Identify which cell holds the provided text, then report its [x, y] central coordinate. 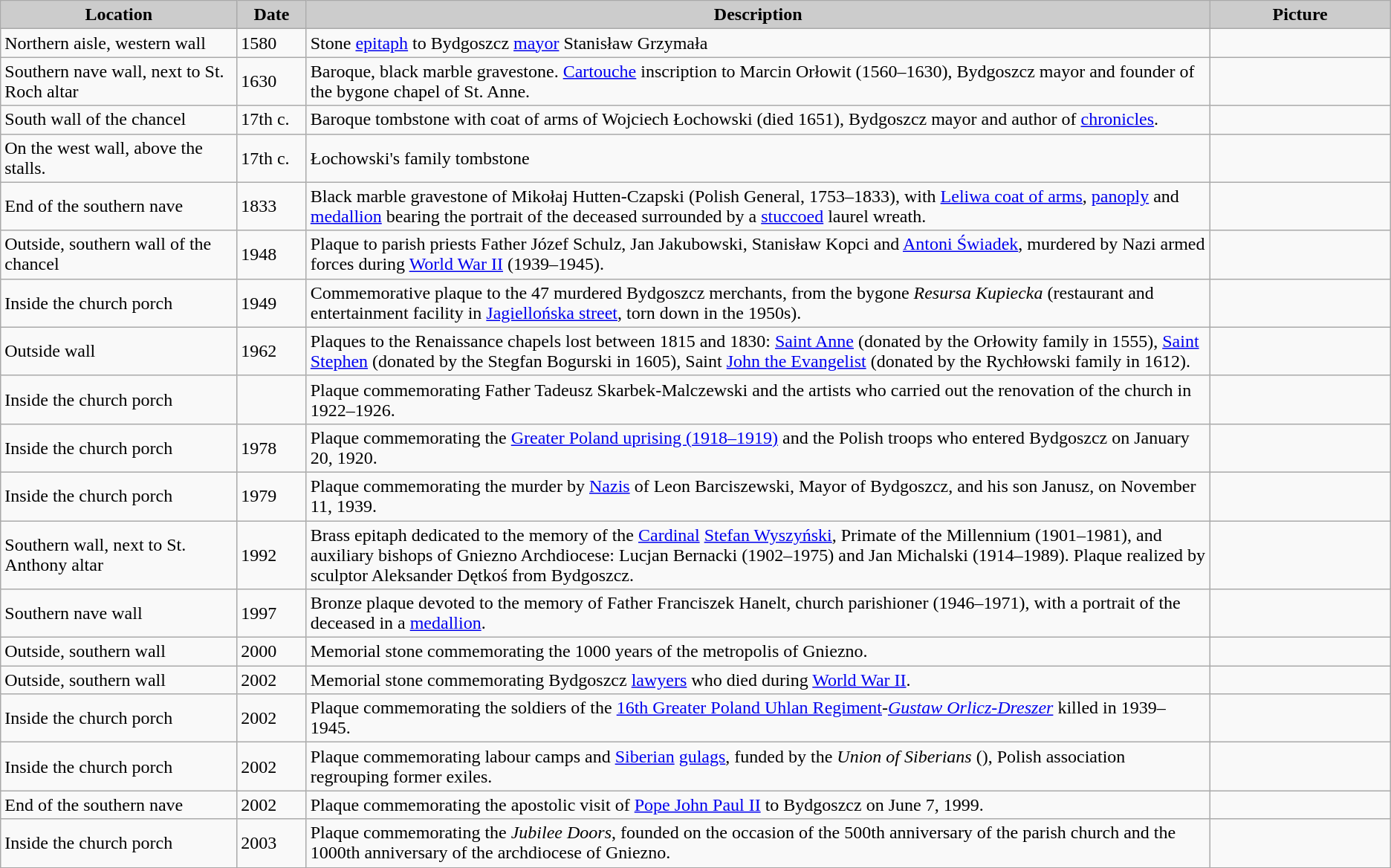
Bronze plaque devoted to the memory of Father Franciszek Hanelt, church parishioner (1946–1971), with a portrait of the deceased in a medallion. [758, 614]
Stone epitaph to Bydgoszcz mayor Stanisław Grzymała [758, 43]
Łochowski's family tombstone [758, 158]
1630 [272, 82]
Description [758, 15]
Southern wall, next to St. Anthony altar [119, 554]
Picture [1300, 15]
On the west wall, above the stalls. [119, 158]
Plaque commemorating the murder by Nazis of Leon Barciszewski, Mayor of Bydgoszcz, and his son Janusz, on November 11, 1939. [758, 496]
Southern nave wall [119, 614]
Baroque tombstone with coat of arms of Wojciech Łochowski (died 1651), Bydgoszcz mayor and author of chronicles. [758, 120]
Plaque commemorating the apostolic visit of Pope John Paul II to Bydgoszcz on June 7, 1999. [758, 805]
1962 [272, 351]
1949 [272, 303]
South wall of the chancel [119, 120]
Plaque commemorating labour camps and Siberian gulags, funded by the Union of Siberians (), Polish association regrouping former exiles. [758, 767]
2000 [272, 652]
1997 [272, 614]
Northern aisle, western wall [119, 43]
Date [272, 15]
Outside, southern wall of the chancel [119, 254]
Memorial stone commemorating Bydgoszcz lawyers who died during World War II. [758, 680]
Memorial stone commemorating the 1000 years of the metropolis of Gniezno. [758, 652]
1978 [272, 447]
Plaque commemorating the Greater Poland uprising (1918–1919) and the Polish troops who entered Bydgoszcz on January 20, 1920. [758, 447]
1979 [272, 496]
Southern nave wall, next to St. Roch altar [119, 82]
Plaque commemorating Father Tadeusz Skarbek-Malczewski and the artists who carried out the renovation of the church in 1922–1926. [758, 400]
1833 [272, 207]
Baroque, black marble gravestone. Cartouche inscription to Marcin Orłowit (1560–1630), Bydgoszcz mayor and founder of the bygone chapel of St. Anne. [758, 82]
Outside wall [119, 351]
1580 [272, 43]
Plaque commemorating the soldiers of the 16th Greater Poland Uhlan Regiment-Gustaw Orlicz-Dreszer killed in 1939–1945. [758, 718]
1992 [272, 554]
1948 [272, 254]
2003 [272, 843]
Location [119, 15]
